Find where the given text appears and provide that cell's center as [x, y] coordinate. 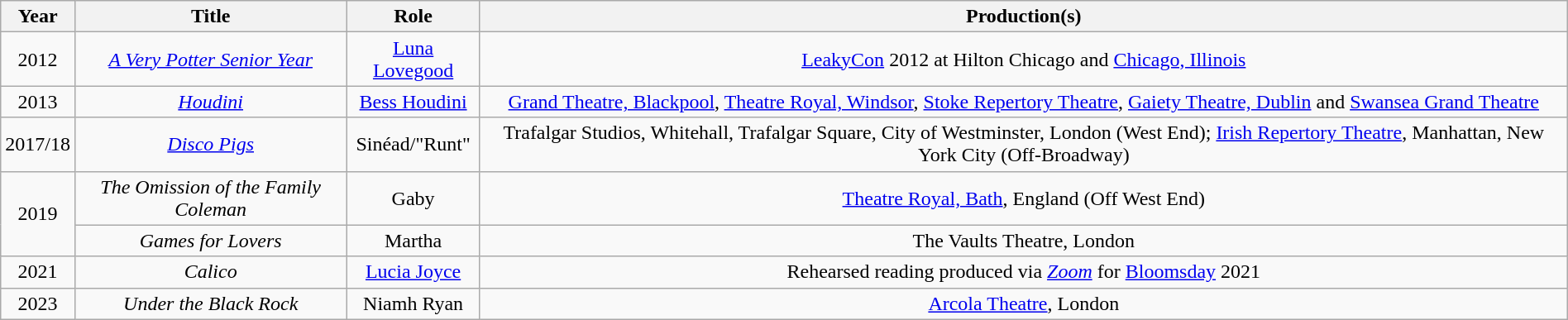
2013 [38, 102]
Niamh Ryan [414, 303]
The Omission of the Family Coleman [210, 198]
Disco Pigs [210, 144]
Luna Lovegood [414, 60]
Gaby [414, 198]
A Very Potter Senior Year [210, 60]
Games for Lovers [210, 241]
Martha [414, 241]
Title [210, 17]
2019 [38, 213]
Under the Black Rock [210, 303]
2021 [38, 272]
LeakyCon 2012 at Hilton Chicago and Chicago, Illinois [1024, 60]
Grand Theatre, Blackpool, Theatre Royal, Windsor, Stoke Repertory Theatre, Gaiety Theatre, Dublin and Swansea Grand Theatre [1024, 102]
Houdini [210, 102]
Bess Houdini [414, 102]
Rehearsed reading produced via Zoom for Bloomsday 2021 [1024, 272]
Calico [210, 272]
2023 [38, 303]
2012 [38, 60]
Arcola Theatre, London [1024, 303]
Sinéad/"Runt" [414, 144]
The Vaults Theatre, London [1024, 241]
Year [38, 17]
Lucia Joyce [414, 272]
Role [414, 17]
Theatre Royal, Bath, England (Off West End) [1024, 198]
Production(s) [1024, 17]
2017/18 [38, 144]
